Locate the cell with the specified text and output its [x, y] center coordinate. 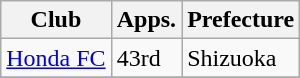
Shizuoka [241, 58]
Club [56, 20]
Apps. [146, 20]
43rd [146, 58]
Prefecture [241, 20]
Honda FC [56, 58]
